Identify which cell holds the provided text, then report its (X, Y) central coordinate. 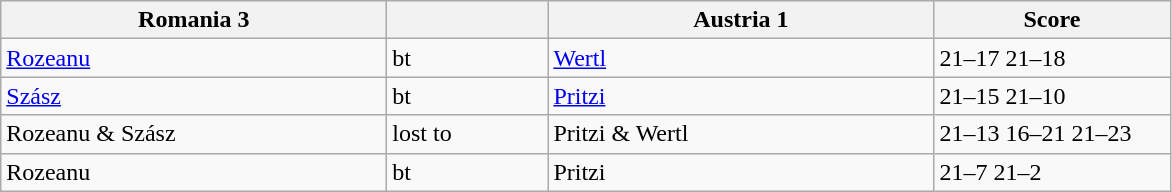
Austria 1 (741, 20)
Score (1052, 20)
Romania 3 (194, 20)
21–7 21–2 (1052, 172)
21–17 21–18 (1052, 58)
21–15 21–10 (1052, 96)
Pritzi & Wertl (741, 134)
Szász (194, 96)
21–13 16–21 21–23 (1052, 134)
lost to (468, 134)
Wertl (741, 58)
Rozeanu & Szász (194, 134)
